Capture the cell that displays the provided text and extract its [X, Y] central coordinate. 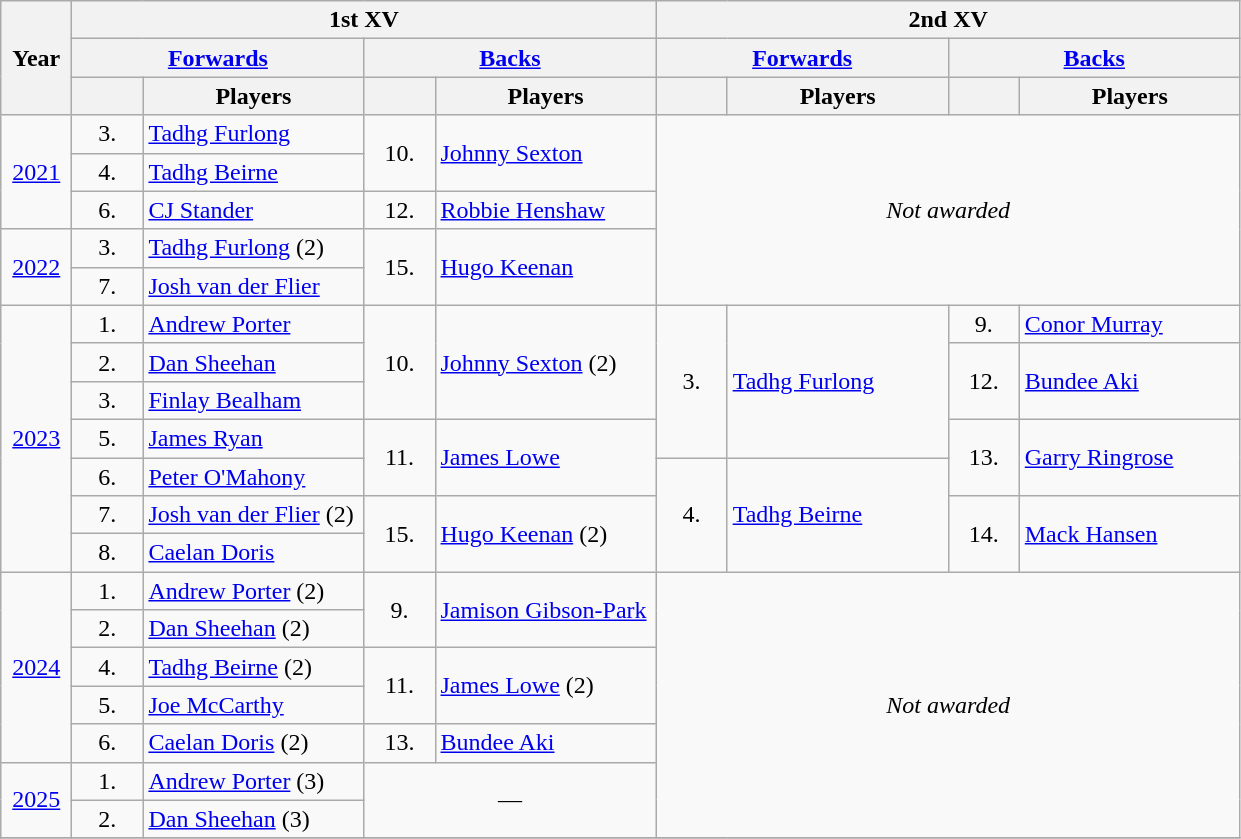
Hugo Keenan [546, 267]
Josh van der Flier [254, 286]
Joe McCarthy [254, 705]
2021 [36, 172]
James Lowe (2) [546, 686]
Andrew Porter (3) [254, 781]
Peter O'Mahony [254, 477]
Jamison Gibson-Park [546, 610]
8. [108, 553]
Conor Murray [1130, 324]
Johnny Sexton (2) [546, 362]
Andrew Porter (2) [254, 591]
Robbie Henshaw [546, 210]
Dan Sheehan [254, 362]
Tadhg Furlong (2) [254, 248]
Andrew Porter [254, 324]
Josh van der Flier (2) [254, 515]
Caelan Doris (2) [254, 743]
2024 [36, 667]
Mack Hansen [1130, 534]
Year [36, 58]
Hugo Keenan (2) [546, 534]
2023 [36, 438]
James Ryan [254, 438]
1st XV [364, 20]
— [510, 800]
2nd XV [948, 20]
Dan Sheehan (2) [254, 629]
Garry Ringrose [1130, 457]
CJ Stander [254, 210]
14. [984, 534]
2022 [36, 267]
Johnny Sexton [546, 153]
Tadhg Beirne (2) [254, 667]
Finlay Bealham [254, 400]
Dan Sheehan (3) [254, 819]
James Lowe [546, 457]
Caelan Doris [254, 553]
2025 [36, 800]
